Identify which cell holds the provided text, then report its (X, Y) central coordinate. 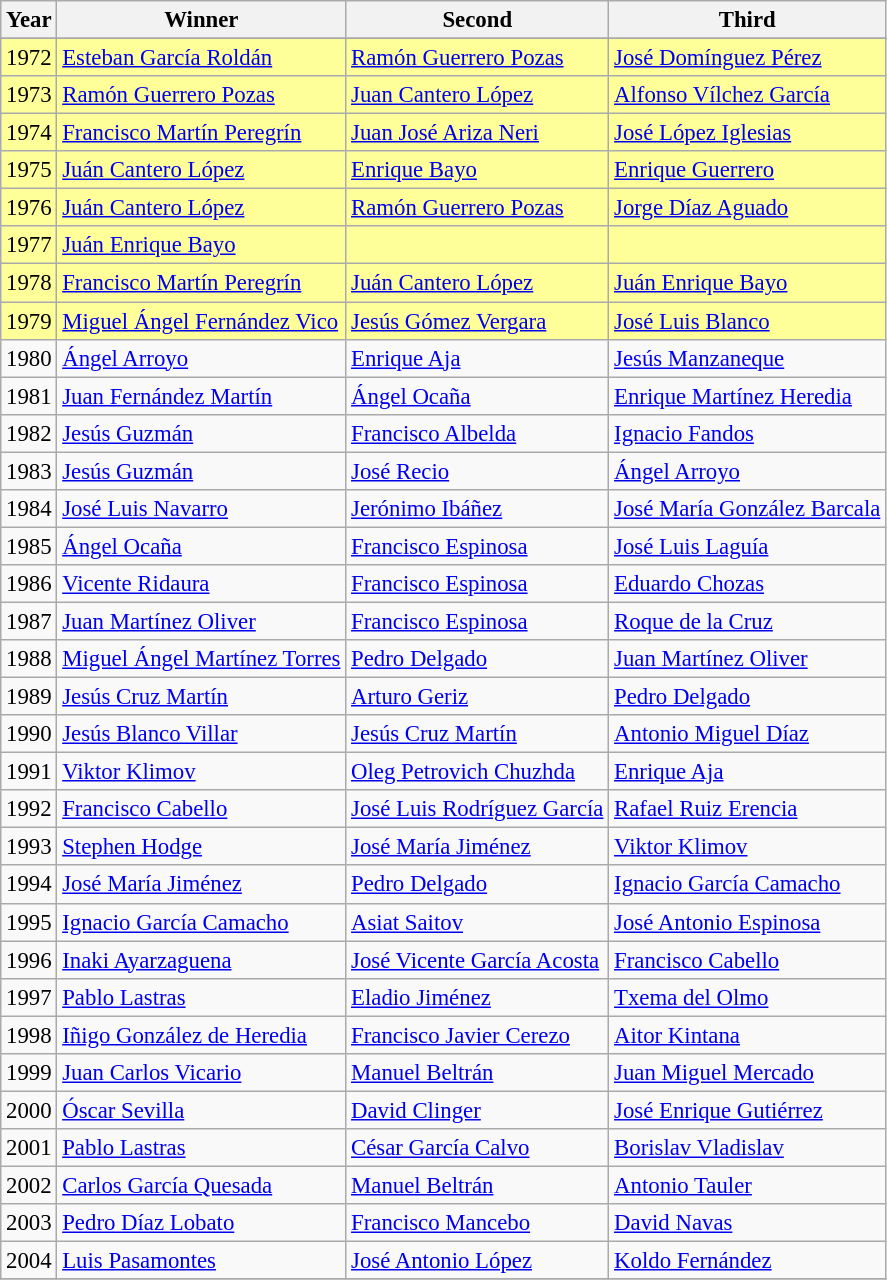
2001 (29, 1148)
Vicente Ridaura (202, 584)
Alfonso Vílchez García (748, 95)
José Luis Laguía (748, 546)
Koldo Fernández (748, 1261)
1990 (29, 734)
1994 (29, 885)
Luis Pasamontes (202, 1261)
Rafael Ruiz Erencia (748, 809)
Eladio Jiménez (478, 997)
José Recio (478, 471)
César García Calvo (478, 1148)
2002 (29, 1185)
Borislav Vladislav (748, 1148)
1992 (29, 809)
Inaki Ayarzaguena (202, 960)
Miguel Ángel Martínez Torres (202, 659)
José Enrique Gutiérrez (748, 1110)
José López Iglesias (748, 133)
1979 (29, 321)
1973 (29, 95)
1993 (29, 847)
2004 (29, 1261)
Francisco Mancebo (478, 1223)
José Luis Rodríguez García (478, 809)
1988 (29, 659)
José Antonio Espinosa (748, 922)
Juan Carlos Vicario (202, 1073)
1977 (29, 245)
1976 (29, 208)
2003 (29, 1223)
José Vicente García Acosta (478, 960)
David Navas (748, 1223)
Winner (202, 20)
Aitor Kintana (748, 1035)
Juan José Ariza Neri (478, 133)
1995 (29, 922)
2000 (29, 1110)
Juan Fernández Martín (202, 396)
Jorge Díaz Aguado (748, 208)
1982 (29, 433)
Enrique Bayo (478, 170)
Eduardo Chozas (748, 584)
1986 (29, 584)
Roque de la Cruz (748, 621)
Jesús Blanco Villar (202, 734)
José Domínguez Pérez (748, 58)
Third (748, 20)
Jesús Manzaneque (748, 358)
Txema del Olmo (748, 997)
José Luis Blanco (748, 321)
Pedro Díaz Lobato (202, 1223)
José María González Barcala (748, 509)
1991 (29, 772)
Francisco Albelda (478, 433)
1975 (29, 170)
1998 (29, 1035)
1989 (29, 697)
1984 (29, 509)
Ignacio Fandos (748, 433)
David Clinger (478, 1110)
Óscar Sevilla (202, 1110)
1999 (29, 1073)
1987 (29, 621)
Miguel Ángel Fernández Vico (202, 321)
Jesús Gómez Vergara (478, 321)
Year (29, 20)
Enrique Guerrero (748, 170)
Juan Miguel Mercado (748, 1073)
1985 (29, 546)
1983 (29, 471)
Enrique Martínez Heredia (748, 396)
Antonio Miguel Díaz (748, 734)
José Antonio López (478, 1261)
Jerónimo Ibáñez (478, 509)
Asiat Saitov (478, 922)
1974 (29, 133)
Esteban García Roldán (202, 58)
José Luis Navarro (202, 509)
1997 (29, 997)
1996 (29, 960)
1981 (29, 396)
Antonio Tauler (748, 1185)
Stephen Hodge (202, 847)
1978 (29, 283)
Second (478, 20)
1980 (29, 358)
1972 (29, 58)
Carlos García Quesada (202, 1185)
Oleg Petrovich Chuzhda (478, 772)
Juan Cantero López (478, 95)
Francisco Javier Cerezo (478, 1035)
Iñigo González de Heredia (202, 1035)
Arturo Geriz (478, 697)
